Return the (x, y) coordinate for the center point of the cell that contains the specified text.  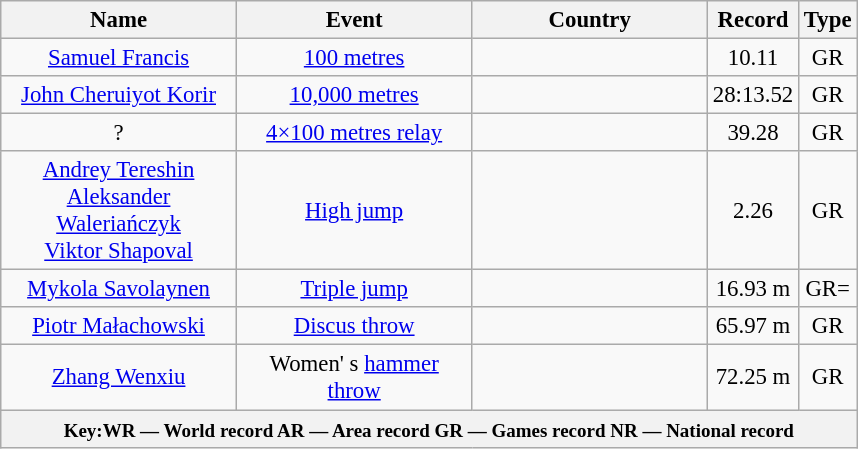
39.28 (754, 133)
Triple jump (354, 289)
Zhang Wenxiu (119, 378)
Name (119, 20)
Women' s hammer throw (354, 378)
? (119, 133)
Discus throw (354, 327)
GR= (828, 289)
16.93 m (754, 289)
Andrey TereshinAleksander Waleriańczyk Viktor Shapoval (119, 210)
Event (354, 20)
Type (828, 20)
Samuel Francis (119, 58)
Country (590, 20)
65.97 m (754, 327)
High jump (354, 210)
10.11 (754, 58)
72.25 m (754, 378)
100 metres (354, 58)
10,000 metres (354, 95)
4×100 metres relay (354, 133)
Key:WR — World record AR — Area record GR — Games record NR — National record (429, 429)
Piotr Małachowski (119, 327)
28:13.52 (754, 95)
2.26 (754, 210)
Mykola Savolaynen (119, 289)
John Cheruiyot Korir (119, 95)
Record (754, 20)
